Output the [X, Y] coordinate of the center of the cell containing the given text.  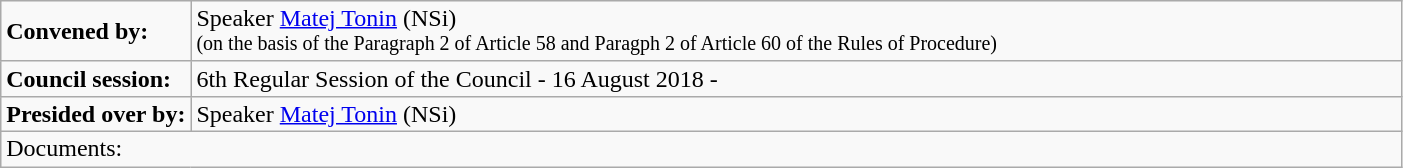
Council session: [96, 78]
6th Regular Session of the Council - 16 August 2018 - [796, 78]
Presided over by: [96, 114]
Speaker Matej Tonin (NSi) [796, 114]
Speaker Matej Tonin (NSi)(on the basis of the Paragraph 2 of Article 58 and Paragph 2 of Article 60 of the Rules of Procedure) [796, 32]
Documents: [702, 148]
Convened by: [96, 32]
